Scan for the cell matching the given text and deliver its [x, y] coordinate at center. 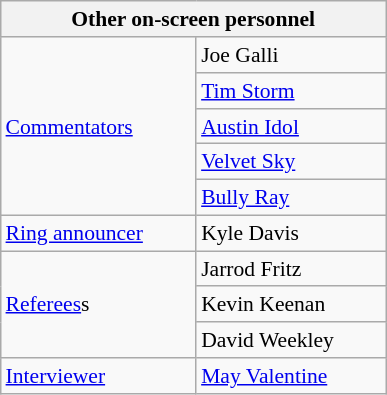
Bully Ray [291, 197]
Interviewer [99, 376]
Velvet Sky [291, 162]
Jarrod Fritz [291, 269]
Kyle Davis [291, 233]
Other on-screen personnel [194, 19]
Tim Storm [291, 91]
Commentators [99, 126]
Kevin Keenan [291, 304]
May Valentine [291, 376]
Refereess [99, 304]
Austin Idol [291, 126]
Joe Galli [291, 55]
David Weekley [291, 340]
Ring announcer [99, 233]
